Find where the given text appears and provide that cell's center as (x, y) coordinate. 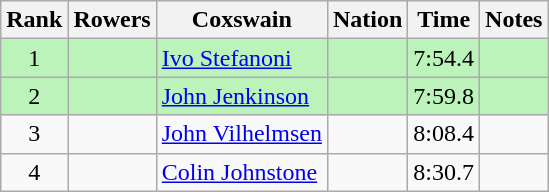
2 (34, 96)
7:59.8 (444, 96)
8:08.4 (444, 134)
Nation (367, 20)
Ivo Stefanoni (242, 58)
Colin Johnstone (242, 172)
Coxswain (242, 20)
John Jenkinson (242, 96)
Rank (34, 20)
1 (34, 58)
4 (34, 172)
Time (444, 20)
3 (34, 134)
Notes (514, 20)
7:54.4 (444, 58)
8:30.7 (444, 172)
John Vilhelmsen (242, 134)
Rowers (112, 20)
